Pinpoint the cell where the given text exists, returning its [X, Y] midpoint coordinate. 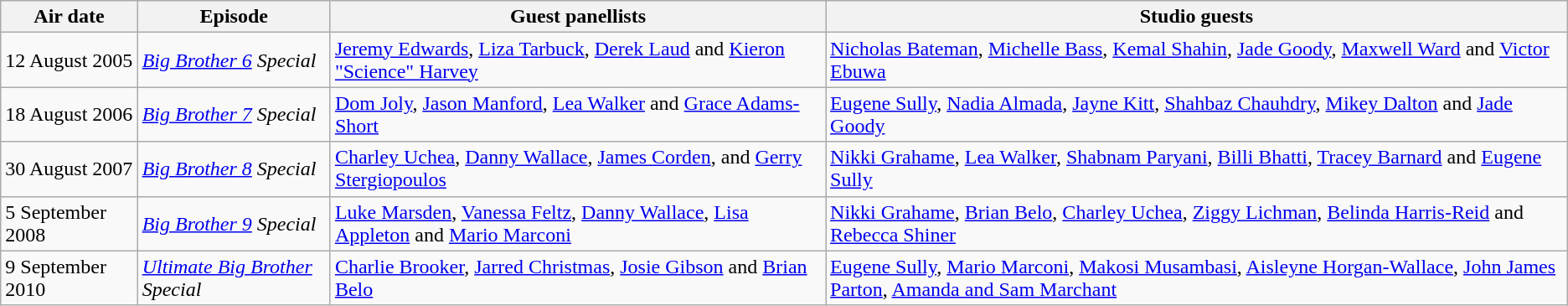
Jeremy Edwards, Liza Tarbuck, Derek Laud and Kieron "Science" Harvey [578, 60]
Charley Uchea, Danny Wallace, James Corden, and Gerry Stergiopoulos [578, 169]
9 September 2010 [69, 278]
Eugene Sully, Nadia Almada, Jayne Kitt, Shahbaz Chauhdry, Mikey Dalton and Jade Goody [1197, 114]
Nikki Grahame, Lea Walker, Shabnam Paryani, Billi Bhatti, Tracey Barnard and Eugene Sully [1197, 169]
Big Brother 7 Special [234, 114]
12 August 2005 [69, 60]
Guest panellists [578, 17]
Big Brother 8 Special [234, 169]
18 August 2006 [69, 114]
Nikki Grahame, Brian Belo, Charley Uchea, Ziggy Lichman, Belinda Harris-Reid and Rebecca Shiner [1197, 223]
Charlie Brooker, Jarred Christmas, Josie Gibson and Brian Belo [578, 278]
Big Brother 9 Special [234, 223]
30 August 2007 [69, 169]
Studio guests [1197, 17]
Air date [69, 17]
Big Brother 6 Special [234, 60]
Dom Joly, Jason Manford, Lea Walker and Grace Adams-Short [578, 114]
Ultimate Big Brother Special [234, 278]
Episode [234, 17]
Luke Marsden, Vanessa Feltz, Danny Wallace, Lisa Appleton and Mario Marconi [578, 223]
Nicholas Bateman, Michelle Bass, Kemal Shahin, Jade Goody, Maxwell Ward and Victor Ebuwa [1197, 60]
Eugene Sully, Mario Marconi, Makosi Musambasi, Aisleyne Horgan-Wallace, John James Parton, Amanda and Sam Marchant [1197, 278]
5 September 2008 [69, 223]
